Determine the (X, Y) coordinate at the center of the cell enclosing the given text.  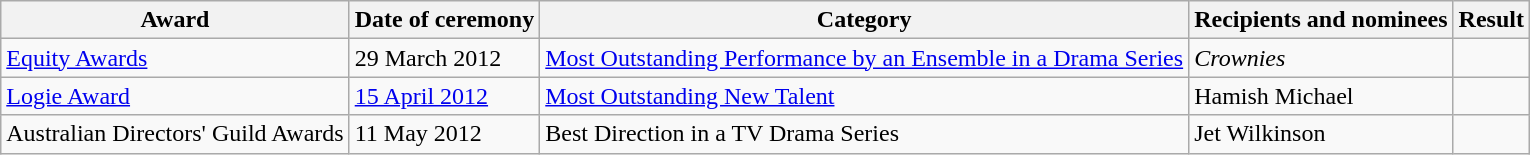
29 March 2012 (444, 58)
Recipients and nominees (1321, 20)
Date of ceremony (444, 20)
Hamish Michael (1321, 96)
Logie Award (175, 96)
Category (864, 20)
Most Outstanding Performance by an Ensemble in a Drama Series (864, 58)
Crownies (1321, 58)
Best Direction in a TV Drama Series (864, 134)
Most Outstanding New Talent (864, 96)
Equity Awards (175, 58)
Jet Wilkinson (1321, 134)
Award (175, 20)
11 May 2012 (444, 134)
Result (1491, 20)
Australian Directors' Guild Awards (175, 134)
15 April 2012 (444, 96)
